Scan for the cell matching the given text and deliver its (X, Y) coordinate at center. 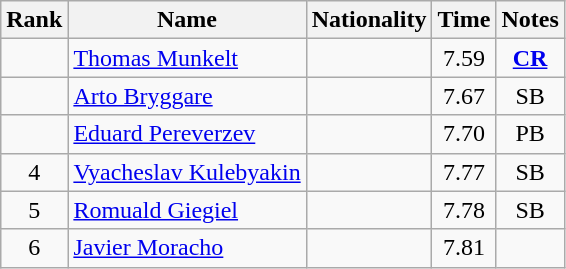
PB (530, 134)
Notes (530, 20)
7.59 (464, 58)
Nationality (369, 20)
7.77 (464, 172)
7.78 (464, 210)
Rank (34, 20)
7.81 (464, 248)
Time (464, 20)
CR (530, 58)
4 (34, 172)
7.70 (464, 134)
7.67 (464, 96)
Romuald Giegiel (187, 210)
6 (34, 248)
Name (187, 20)
Vyacheslav Kulebyakin (187, 172)
Eduard Pereverzev (187, 134)
Javier Moracho (187, 248)
5 (34, 210)
Arto Bryggare (187, 96)
Thomas Munkelt (187, 58)
